Determine the (X, Y) coordinate at the center of the cell enclosing the given text.  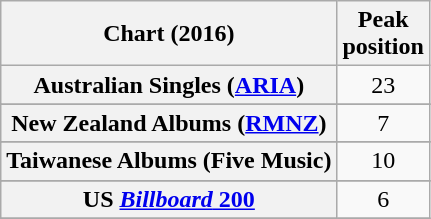
New Zealand Albums (RMNZ) (169, 123)
23 (383, 85)
Peak position (383, 34)
Australian Singles (ARIA) (169, 85)
US Billboard 200 (169, 199)
6 (383, 199)
Chart (2016) (169, 34)
Taiwanese Albums (Five Music) (169, 161)
7 (383, 123)
10 (383, 161)
